For the text-containing cell, return its midpoint in (X, Y) coordinate format. 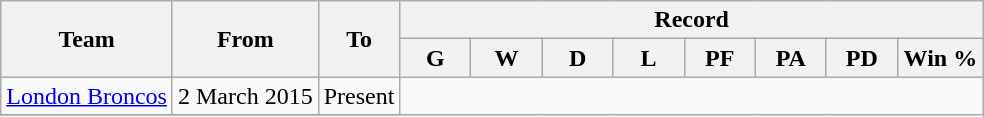
PA (790, 58)
D (578, 58)
From (245, 39)
L (648, 58)
Present (359, 96)
Record (692, 20)
2 March 2015 (245, 96)
PF (720, 58)
Team (87, 39)
PD (862, 58)
Win % (940, 58)
W (506, 58)
London Broncos (87, 96)
To (359, 39)
G (436, 58)
